From the cell containing the given text, extract its center point as [X, Y] coordinate. 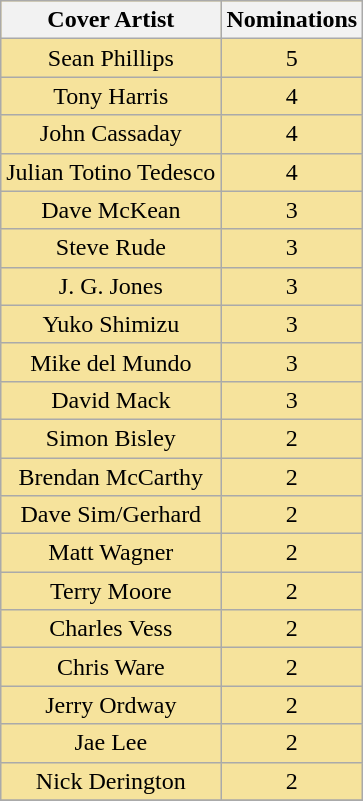
Mike del Mundo [111, 362]
Terry Moore [111, 591]
Nick Derington [111, 781]
Yuko Shimizu [111, 324]
Matt Wagner [111, 553]
Tony Harris [111, 96]
Jerry Ordway [111, 705]
Cover Artist [111, 20]
Julian Totino Tedesco [111, 172]
Jae Lee [111, 743]
Simon Bisley [111, 438]
Dave McKean [111, 210]
Dave Sim/Gerhard [111, 515]
5 [292, 58]
Brendan McCarthy [111, 477]
Nominations [292, 20]
Sean Phillips [111, 58]
Chris Ware [111, 667]
David Mack [111, 400]
John Cassaday [111, 134]
J. G. Jones [111, 286]
Steve Rude [111, 248]
Charles Vess [111, 629]
